Return the [x, y] coordinate for the center point of the cell that contains the specified text.  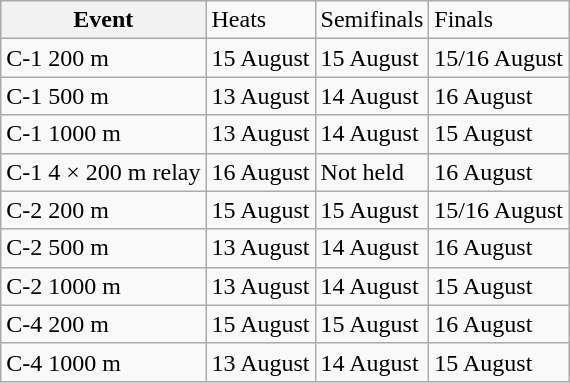
C-2 500 m [104, 248]
Semifinals [372, 20]
Not held [372, 172]
C-1 4 × 200 m relay [104, 172]
Event [104, 20]
C-4 200 m [104, 324]
C-2 200 m [104, 210]
Finals [499, 20]
C-1 500 m [104, 96]
C-2 1000 m [104, 286]
C-4 1000 m [104, 362]
Heats [260, 20]
C-1 200 m [104, 58]
C-1 1000 m [104, 134]
